For the text-containing cell, return its midpoint in (X, Y) coordinate format. 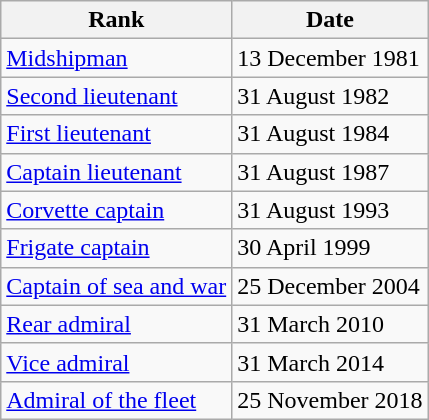
Captain of sea and war (116, 286)
31 March 2010 (330, 324)
Vice admiral (116, 362)
31 August 1984 (330, 134)
30 April 1999 (330, 248)
31 August 1993 (330, 210)
Date (330, 20)
Second lieutenant (116, 96)
Captain lieutenant (116, 172)
31 March 2014 (330, 362)
Rank (116, 20)
Admiral of the fleet (116, 400)
13 December 1981 (330, 58)
Corvette captain (116, 210)
Midshipman (116, 58)
Frigate captain (116, 248)
25 December 2004 (330, 286)
31 August 1982 (330, 96)
Rear admiral (116, 324)
First lieutenant (116, 134)
25 November 2018 (330, 400)
31 August 1987 (330, 172)
